Pinpoint the cell where the given text exists, returning its [x, y] midpoint coordinate. 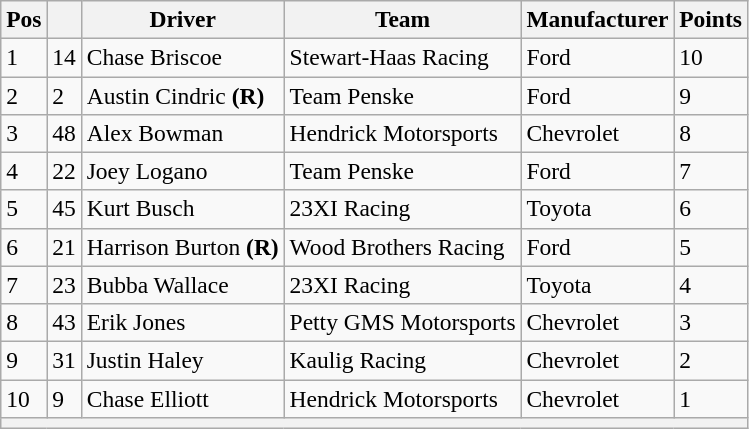
Chase Elliott [182, 398]
45 [64, 209]
Manufacturer [598, 19]
43 [64, 322]
Joey Logano [182, 171]
23 [64, 285]
Wood Brothers Racing [402, 247]
Justin Haley [182, 360]
Points [711, 19]
21 [64, 247]
31 [64, 360]
Erik Jones [182, 322]
Chase Briscoe [182, 57]
Team [402, 19]
Austin Cindric (R) [182, 95]
14 [64, 57]
48 [64, 133]
Alex Bowman [182, 133]
Bubba Wallace [182, 285]
Kurt Busch [182, 209]
Stewart-Haas Racing [402, 57]
Petty GMS Motorsports [402, 322]
Driver [182, 19]
22 [64, 171]
Pos [24, 19]
Kaulig Racing [402, 360]
Harrison Burton (R) [182, 247]
